Provide the (X, Y) coordinate of the cell's center where the given text is located.  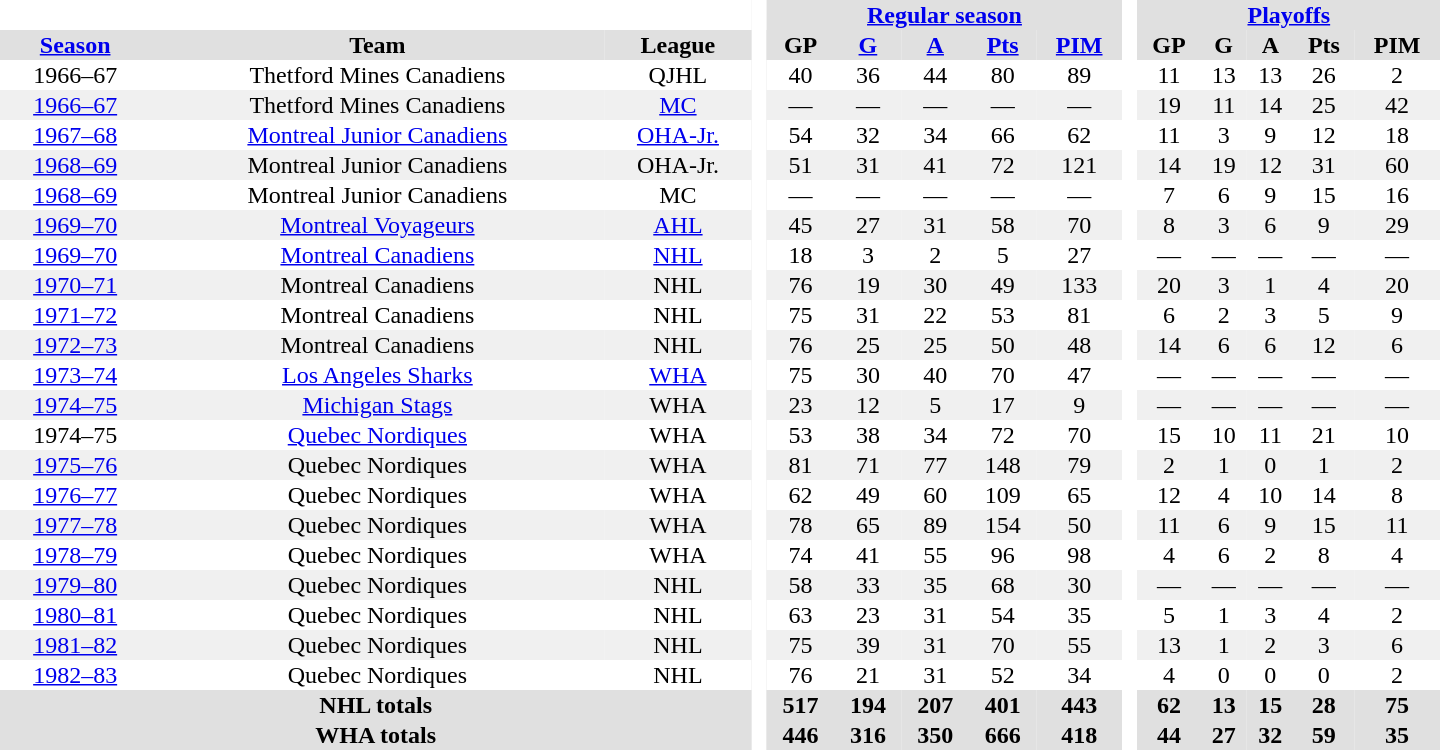
Montreal Voyageurs (377, 225)
7 (1170, 195)
48 (1079, 345)
666 (1002, 735)
133 (1079, 285)
1981–82 (75, 645)
Michigan Stags (377, 405)
17 (1002, 405)
29 (1397, 225)
517 (800, 705)
77 (936, 465)
59 (1324, 735)
AHL (678, 225)
63 (800, 615)
1980–81 (75, 615)
36 (868, 75)
42 (1397, 105)
39 (868, 645)
22 (936, 315)
71 (868, 465)
1967–68 (75, 135)
Team (377, 45)
League (678, 45)
1982–83 (75, 675)
443 (1079, 705)
207 (936, 705)
1977–78 (75, 525)
194 (868, 705)
154 (1002, 525)
78 (800, 525)
1972–73 (75, 345)
Playoffs (1289, 15)
109 (1002, 495)
Season (75, 45)
28 (1324, 705)
98 (1079, 555)
52 (1002, 675)
446 (800, 735)
96 (1002, 555)
45 (800, 225)
QJHL (678, 75)
26 (1324, 75)
350 (936, 735)
Los Angeles Sharks (377, 375)
47 (1079, 375)
1976–77 (75, 495)
1970–71 (75, 285)
33 (868, 585)
51 (800, 165)
66 (1002, 135)
1973–74 (75, 375)
1978–79 (75, 555)
Regular season (944, 15)
1971–72 (75, 315)
121 (1079, 165)
68 (1002, 585)
316 (868, 735)
1979–80 (75, 585)
418 (1079, 735)
79 (1079, 465)
80 (1002, 75)
74 (800, 555)
WHA totals (376, 735)
401 (1002, 705)
38 (868, 435)
16 (1397, 195)
148 (1002, 465)
NHL totals (376, 705)
1975–76 (75, 465)
